Capture the cell that displays the provided text and extract its [X, Y] central coordinate. 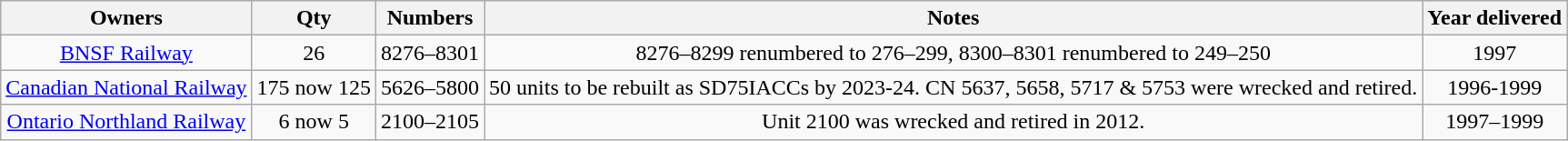
BNSF Railway [126, 53]
Year delivered [1494, 18]
Owners [126, 18]
Unit 2100 was wrecked and retired in 2012. [954, 122]
175 now 125 [314, 87]
Canadian National Railway [126, 87]
1996-1999 [1494, 87]
1997 [1494, 53]
1997–1999 [1494, 122]
8276–8299 renumbered to 276–299, 8300–8301 renumbered to 249–250 [954, 53]
Numbers [429, 18]
2100–2105 [429, 122]
Ontario Northland Railway [126, 122]
26 [314, 53]
6 now 5 [314, 122]
Notes [954, 18]
Qty [314, 18]
5626–5800 [429, 87]
8276–8301 [429, 53]
50 units to be rebuilt as SD75IACCs by 2023-24. CN 5637, 5658, 5717 & 5753 were wrecked and retired. [954, 87]
